Detect which cell encompasses the target text, then output its [x, y] center coordinate. 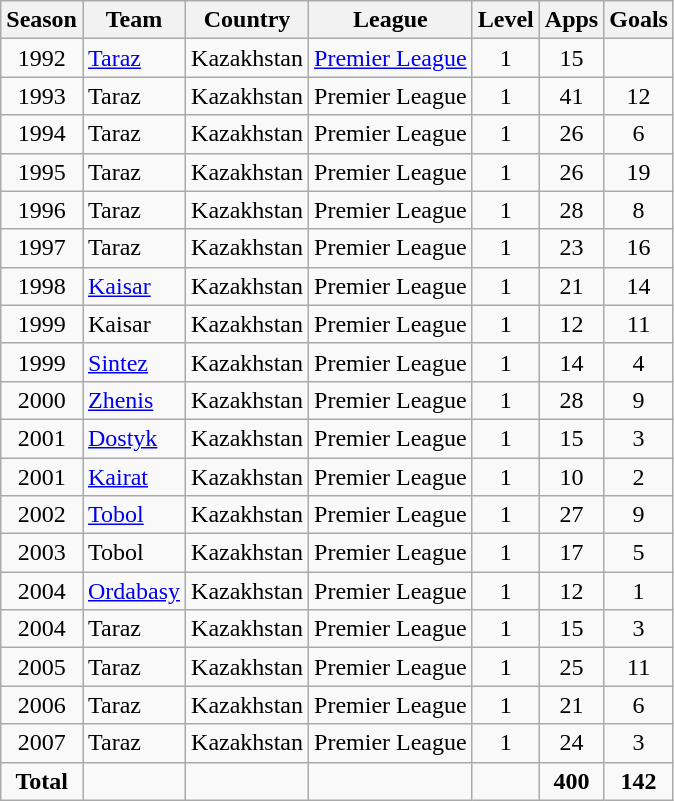
2000 [42, 400]
Ordabasy [134, 591]
8 [639, 210]
23 [571, 248]
2003 [42, 553]
League [391, 20]
Goals [639, 20]
Total [42, 781]
2002 [42, 515]
25 [571, 667]
2005 [42, 667]
Sintez [134, 362]
4 [639, 362]
19 [639, 172]
17 [571, 553]
1998 [42, 286]
Country [248, 20]
Season [42, 20]
2 [639, 477]
2006 [42, 705]
1992 [42, 58]
1997 [42, 248]
1996 [42, 210]
1993 [42, 96]
142 [639, 781]
10 [571, 477]
Apps [571, 20]
1995 [42, 172]
16 [639, 248]
5 [639, 553]
Dostyk [134, 438]
27 [571, 515]
1994 [42, 134]
400 [571, 781]
Level [506, 20]
41 [571, 96]
2007 [42, 743]
Zhenis [134, 400]
Team [134, 20]
24 [571, 743]
Kairat [134, 477]
